Detect which cell encompasses the target text, then output its [x, y] center coordinate. 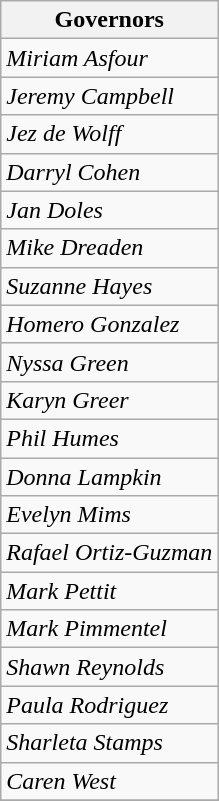
Caren West [110, 781]
Paula Rodriguez [110, 705]
Miriam Asfour [110, 58]
Karyn Greer [110, 400]
Jez de Wolff [110, 134]
Homero Gonzalez [110, 324]
Mark Pimmentel [110, 629]
Darryl Cohen [110, 172]
Jeremy Campbell [110, 96]
Rafael Ortiz-Guzman [110, 553]
Nyssa Green [110, 362]
Suzanne Hayes [110, 286]
Phil Humes [110, 438]
Mike Dreaden [110, 248]
Governors [110, 20]
Jan Doles [110, 210]
Donna Lampkin [110, 477]
Mark Pettit [110, 591]
Evelyn Mims [110, 515]
Sharleta Stamps [110, 743]
Shawn Reynolds [110, 667]
